Identify which cell holds the provided text, then report its (x, y) central coordinate. 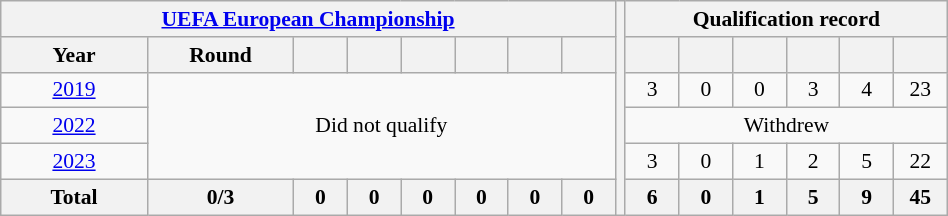
Withdrew (786, 126)
2019 (74, 90)
Year (74, 55)
Round (220, 55)
Total (74, 197)
45 (920, 197)
UEFA European Championship (308, 19)
23 (920, 90)
9 (867, 197)
6 (652, 197)
4 (867, 90)
2023 (74, 162)
0/3 (220, 197)
Qualification record (786, 19)
2022 (74, 126)
Did not qualify (381, 126)
22 (920, 162)
2 (813, 162)
